Detect which cell encompasses the target text, then output its (X, Y) center coordinate. 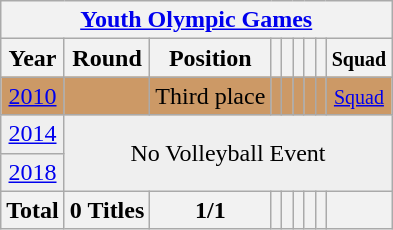
Youth Olympic Games (196, 20)
2018 (33, 172)
2010 (33, 96)
No Volleyball Event (228, 153)
Total (33, 210)
Position (210, 58)
1/1 (210, 210)
2014 (33, 134)
Third place (210, 96)
0 Titles (107, 210)
Year (33, 58)
Round (107, 58)
